Determine the [x, y] coordinate at the center of the cell enclosing the given text.  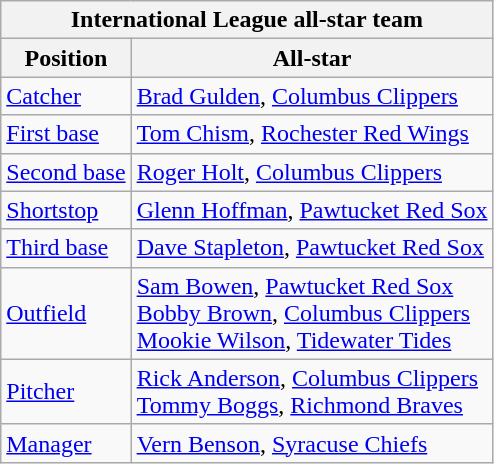
Second base [66, 172]
First base [66, 134]
Third base [66, 248]
Catcher [66, 96]
International League all-star team [247, 20]
Glenn Hoffman, Pawtucket Red Sox [312, 210]
All-star [312, 58]
Outfield [66, 313]
Tom Chism, Rochester Red Wings [312, 134]
Roger Holt, Columbus Clippers [312, 172]
Dave Stapleton, Pawtucket Red Sox [312, 248]
Position [66, 58]
Shortstop [66, 210]
Brad Gulden, Columbus Clippers [312, 96]
Manager [66, 443]
Sam Bowen, Pawtucket Red Sox Bobby Brown, Columbus Clippers Mookie Wilson, Tidewater Tides [312, 313]
Rick Anderson, Columbus Clippers Tommy Boggs, Richmond Braves [312, 392]
Vern Benson, Syracuse Chiefs [312, 443]
Pitcher [66, 392]
